Identify which cell holds the provided text, then report its [x, y] central coordinate. 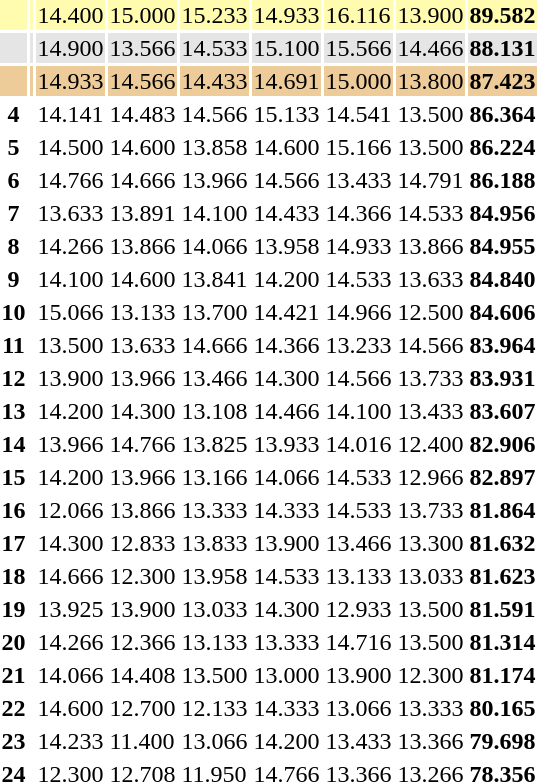
10 [14, 312]
14.233 [70, 741]
15.233 [214, 15]
13.833 [214, 543]
11 [14, 345]
19 [14, 609]
86.364 [502, 114]
84.956 [502, 213]
13.858 [214, 147]
18 [14, 576]
13.108 [214, 411]
12.700 [142, 708]
84.840 [502, 279]
13.825 [214, 444]
13.300 [430, 543]
14.716 [358, 642]
79.698 [502, 741]
14.966 [358, 312]
84.606 [502, 312]
12.066 [70, 510]
20 [14, 642]
14.421 [286, 312]
9 [14, 279]
13 [14, 411]
14 [14, 444]
21 [14, 675]
14.541 [358, 114]
81.632 [502, 543]
81.864 [502, 510]
81.174 [502, 675]
16.116 [358, 15]
87.423 [502, 81]
89.582 [502, 15]
14.791 [430, 180]
13.566 [142, 48]
80.165 [502, 708]
8 [14, 246]
83.964 [502, 345]
16 [14, 510]
83.607 [502, 411]
23 [14, 741]
15.133 [286, 114]
82.897 [502, 477]
86.224 [502, 147]
15.066 [70, 312]
14.900 [70, 48]
12.366 [142, 642]
13.841 [214, 279]
82.906 [502, 444]
14.408 [142, 675]
4 [14, 114]
12 [14, 378]
11.400 [142, 741]
13.933 [286, 444]
17 [14, 543]
12.400 [430, 444]
83.931 [502, 378]
14.016 [358, 444]
14.691 [286, 81]
13.366 [430, 741]
12.500 [430, 312]
14.400 [70, 15]
13.800 [430, 81]
12.966 [430, 477]
88.131 [502, 48]
84.955 [502, 246]
13.925 [70, 609]
15.566 [358, 48]
86.188 [502, 180]
81.623 [502, 576]
13.891 [142, 213]
12.933 [358, 609]
15.166 [358, 147]
13.700 [214, 312]
22 [14, 708]
15 [14, 477]
14.500 [70, 147]
15.100 [286, 48]
13.000 [286, 675]
7 [14, 213]
81.314 [502, 642]
14.483 [142, 114]
14.141 [70, 114]
81.591 [502, 609]
13.166 [214, 477]
6 [14, 180]
12.833 [142, 543]
13.233 [358, 345]
5 [14, 147]
12.133 [214, 708]
